Output the (X, Y) coordinate of the center of the cell containing the given text.  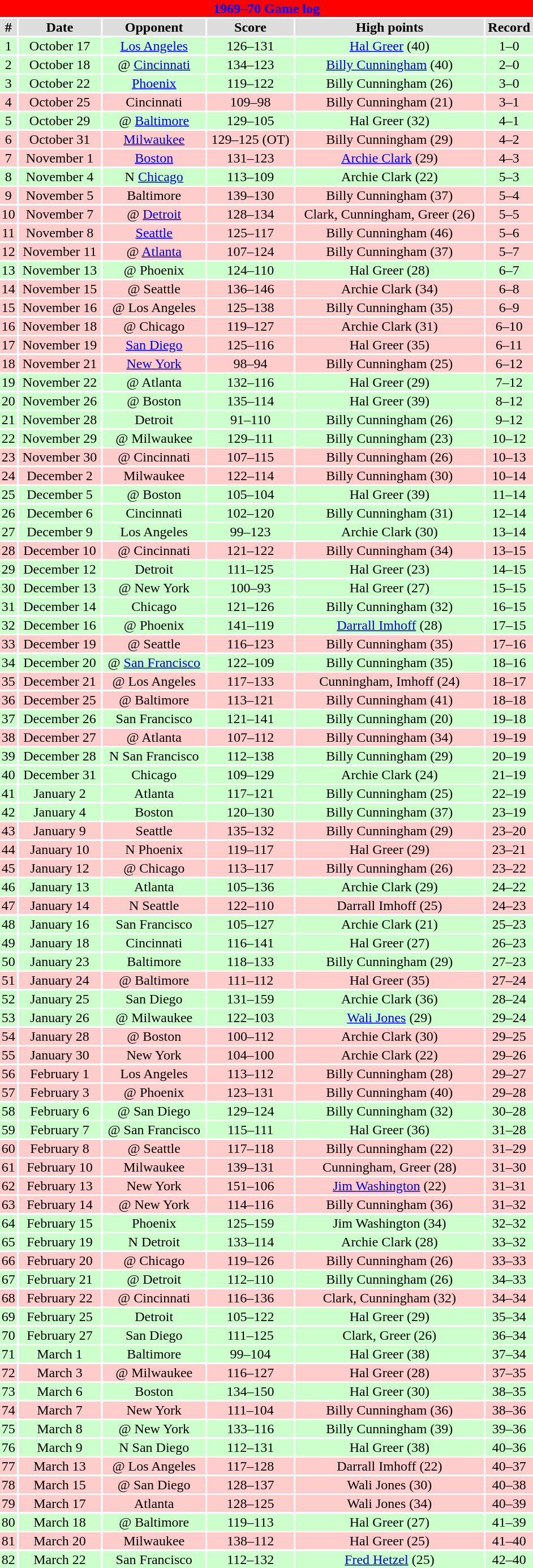
November 13 (59, 270)
January 28 (59, 1036)
28–24 (509, 999)
26–23 (509, 943)
78 (8, 1485)
138–112 (251, 1541)
41 (8, 793)
124–110 (251, 270)
February 19 (59, 1242)
79 (8, 1503)
122–109 (251, 663)
November 21 (59, 364)
December 16 (59, 625)
20 (8, 401)
125–117 (251, 233)
Darrall Imhoff (25) (389, 905)
113–109 (251, 177)
Cunningham, Greer (28) (389, 1167)
Darrall Imhoff (22) (389, 1466)
Jim Washington (22) (389, 1186)
Opponent (154, 27)
Archie Clark (21) (389, 924)
114–116 (251, 1204)
3–1 (509, 102)
6–9 (509, 307)
54 (8, 1036)
19–18 (509, 719)
100–112 (251, 1036)
19–19 (509, 737)
December 25 (59, 700)
November 18 (59, 326)
50 (8, 962)
15–15 (509, 588)
5–6 (509, 233)
16 (8, 326)
Billy Cunningham (23) (389, 438)
40–36 (509, 1447)
102–120 (251, 513)
January 12 (59, 868)
6–11 (509, 345)
5–5 (509, 214)
November 15 (59, 289)
4–3 (509, 158)
23–22 (509, 868)
121–126 (251, 606)
55 (8, 1055)
November 29 (59, 438)
N San Francisco (154, 756)
117–118 (251, 1148)
39 (8, 756)
113–117 (251, 868)
107–124 (251, 251)
N Seattle (154, 905)
128–137 (251, 1485)
November 11 (59, 251)
Billy Cunningham (46) (389, 233)
139–131 (251, 1167)
119–126 (251, 1261)
116–136 (251, 1298)
December 10 (59, 550)
111–104 (251, 1410)
27 (8, 532)
2 (8, 65)
112–132 (251, 1560)
Hal Greer (30) (389, 1391)
128–134 (251, 214)
73 (8, 1391)
28 (8, 550)
37 (8, 719)
13–14 (509, 532)
107–115 (251, 457)
60 (8, 1148)
46 (8, 887)
9 (8, 195)
Hal Greer (36) (389, 1130)
November 28 (59, 420)
March 15 (59, 1485)
38 (8, 737)
March 3 (59, 1373)
141–119 (251, 625)
Fred Hetzel (25) (389, 1560)
January 18 (59, 943)
December 9 (59, 532)
January 4 (59, 812)
64 (8, 1223)
24–22 (509, 887)
129–124 (251, 1111)
October 17 (59, 46)
30 (8, 588)
January 23 (59, 962)
37–34 (509, 1354)
116–141 (251, 943)
59 (8, 1130)
12 (8, 251)
56 (8, 1074)
8–12 (509, 401)
December 14 (59, 606)
Hal Greer (25) (389, 1541)
7 (8, 158)
31 (8, 606)
31–29 (509, 1148)
1–0 (509, 46)
91–110 (251, 420)
December 31 (59, 775)
72 (8, 1373)
49 (8, 943)
N Phoenix (154, 849)
27–24 (509, 980)
36–34 (509, 1335)
6 (8, 139)
132–116 (251, 382)
Billy Cunningham (41) (389, 700)
25–23 (509, 924)
116–127 (251, 1373)
23 (8, 457)
Billy Cunningham (28) (389, 1074)
5 (8, 121)
Archie Clark (28) (389, 1242)
February 27 (59, 1335)
74 (8, 1410)
80 (8, 1522)
February 6 (59, 1111)
December 6 (59, 513)
January 30 (59, 1055)
99–104 (251, 1354)
November 19 (59, 345)
5–4 (509, 195)
Archie Clark (34) (389, 289)
October 22 (59, 83)
126–131 (251, 46)
December 19 (59, 644)
77 (8, 1466)
December 5 (59, 494)
47 (8, 905)
135–114 (251, 401)
5–3 (509, 177)
Wali Jones (34) (389, 1503)
53 (8, 1018)
January 25 (59, 999)
40–39 (509, 1503)
40–37 (509, 1466)
113–121 (251, 700)
22–19 (509, 793)
N Detroit (154, 1242)
33 (8, 644)
Billy Cunningham (20) (389, 719)
43 (8, 831)
34 (8, 663)
29 (8, 569)
136–146 (251, 289)
104–100 (251, 1055)
February 14 (59, 1204)
128–125 (251, 1503)
5–7 (509, 251)
February 25 (59, 1317)
23–21 (509, 849)
99–123 (251, 532)
November 8 (59, 233)
Billy Cunningham (22) (389, 1148)
March 6 (59, 1391)
65 (8, 1242)
31–30 (509, 1167)
105–122 (251, 1317)
February 15 (59, 1223)
9–12 (509, 420)
26 (8, 513)
44 (8, 849)
December 27 (59, 737)
48 (8, 924)
27–23 (509, 962)
82 (8, 1560)
42–40 (509, 1560)
29–27 (509, 1074)
4–2 (509, 139)
February 10 (59, 1167)
10–13 (509, 457)
March 18 (59, 1522)
117–121 (251, 793)
Archie Clark (24) (389, 775)
November 5 (59, 195)
23–19 (509, 812)
13–15 (509, 550)
117–128 (251, 1466)
October 29 (59, 121)
121–141 (251, 719)
129–105 (251, 121)
119–122 (251, 83)
January 16 (59, 924)
18–17 (509, 681)
122–103 (251, 1018)
December 21 (59, 681)
11–14 (509, 494)
February 7 (59, 1130)
39–36 (509, 1429)
133–116 (251, 1429)
42 (8, 812)
111–112 (251, 980)
123–131 (251, 1092)
December 2 (59, 476)
March 13 (59, 1466)
7–12 (509, 382)
2–0 (509, 65)
January 14 (59, 905)
December 13 (59, 588)
34–34 (509, 1298)
November 26 (59, 401)
Darrall Imhoff (28) (389, 625)
November 7 (59, 214)
105–127 (251, 924)
March 7 (59, 1410)
33–32 (509, 1242)
118–133 (251, 962)
36 (8, 700)
25 (8, 494)
Archie Clark (31) (389, 326)
January 9 (59, 831)
Billy Cunningham (31) (389, 513)
105–104 (251, 494)
10 (8, 214)
117–133 (251, 681)
6–7 (509, 270)
68 (8, 1298)
Jim Washington (34) (389, 1223)
Date (59, 27)
105–136 (251, 887)
107–112 (251, 737)
71 (8, 1354)
40–38 (509, 1485)
Archie Clark (36) (389, 999)
March 1 (59, 1354)
62 (8, 1186)
3–0 (509, 83)
109–98 (251, 102)
March 8 (59, 1429)
67 (8, 1279)
125–138 (251, 307)
122–114 (251, 476)
1 (8, 46)
58 (8, 1111)
N Chicago (154, 177)
133–114 (251, 1242)
4 (8, 102)
18–18 (509, 700)
100–93 (251, 588)
115–111 (251, 1130)
February 22 (59, 1298)
116–123 (251, 644)
131–123 (251, 158)
Clark, Cunningham (32) (389, 1298)
December 28 (59, 756)
134–123 (251, 65)
41–39 (509, 1522)
Clark, Greer (26) (389, 1335)
13 (8, 270)
112–131 (251, 1447)
15 (8, 307)
32 (8, 625)
14 (8, 289)
35–34 (509, 1317)
January 10 (59, 849)
Hal Greer (40) (389, 46)
January 13 (59, 887)
February 20 (59, 1261)
Billy Cunningham (21) (389, 102)
February 13 (59, 1186)
24–23 (509, 905)
112–138 (251, 756)
16–15 (509, 606)
January 2 (59, 793)
113–112 (251, 1074)
December 26 (59, 719)
October 31 (59, 139)
29–28 (509, 1092)
122–110 (251, 905)
23–20 (509, 831)
October 25 (59, 102)
21–19 (509, 775)
38–36 (509, 1410)
20–19 (509, 756)
38–35 (509, 1391)
52 (8, 999)
45 (8, 868)
December 20 (59, 663)
81 (8, 1541)
17 (8, 345)
24 (8, 476)
119–117 (251, 849)
March 20 (59, 1541)
10–12 (509, 438)
41–40 (509, 1541)
19 (8, 382)
57 (8, 1092)
69 (8, 1317)
Billy Cunningham (30) (389, 476)
March 17 (59, 1503)
6–12 (509, 364)
February 3 (59, 1092)
Cunningham, Imhoff (24) (389, 681)
129–111 (251, 438)
51 (8, 980)
76 (8, 1447)
129–125 (OT) (251, 139)
12–14 (509, 513)
18–16 (509, 663)
21 (8, 420)
November 30 (59, 457)
17–16 (509, 644)
63 (8, 1204)
1969–70 Game log (266, 8)
November 4 (59, 177)
134–150 (251, 1391)
35 (8, 681)
6–10 (509, 326)
March 22 (59, 1560)
121–122 (251, 550)
139–130 (251, 195)
31–28 (509, 1130)
14–15 (509, 569)
3 (8, 83)
Score (251, 27)
131–159 (251, 999)
December 12 (59, 569)
29–25 (509, 1036)
125–159 (251, 1223)
February 8 (59, 1148)
Record (509, 27)
30–28 (509, 1111)
119–113 (251, 1522)
32–32 (509, 1223)
70 (8, 1335)
40 (8, 775)
November 22 (59, 382)
6–8 (509, 289)
10–14 (509, 476)
135–132 (251, 831)
High points (389, 27)
# (8, 27)
29–24 (509, 1018)
October 18 (59, 65)
120–130 (251, 812)
34–33 (509, 1279)
31–31 (509, 1186)
119–127 (251, 326)
151–106 (251, 1186)
N San Diego (154, 1447)
98–94 (251, 364)
March 9 (59, 1447)
61 (8, 1167)
8 (8, 177)
November 1 (59, 158)
11 (8, 233)
January 24 (59, 980)
Wali Jones (30) (389, 1485)
February 21 (59, 1279)
18 (8, 364)
February 1 (59, 1074)
75 (8, 1429)
Billy Cunningham (39) (389, 1429)
109–129 (251, 775)
22 (8, 438)
Clark, Cunningham, Greer (26) (389, 214)
4–1 (509, 121)
37–35 (509, 1373)
Wali Jones (29) (389, 1018)
Hal Greer (23) (389, 569)
66 (8, 1261)
Hal Greer (32) (389, 121)
112–110 (251, 1279)
January 26 (59, 1018)
17–15 (509, 625)
31–32 (509, 1204)
29–26 (509, 1055)
125–116 (251, 345)
November 16 (59, 307)
33–33 (509, 1261)
